Return the (x, y) coordinate for the center point of the cell that contains the specified text.  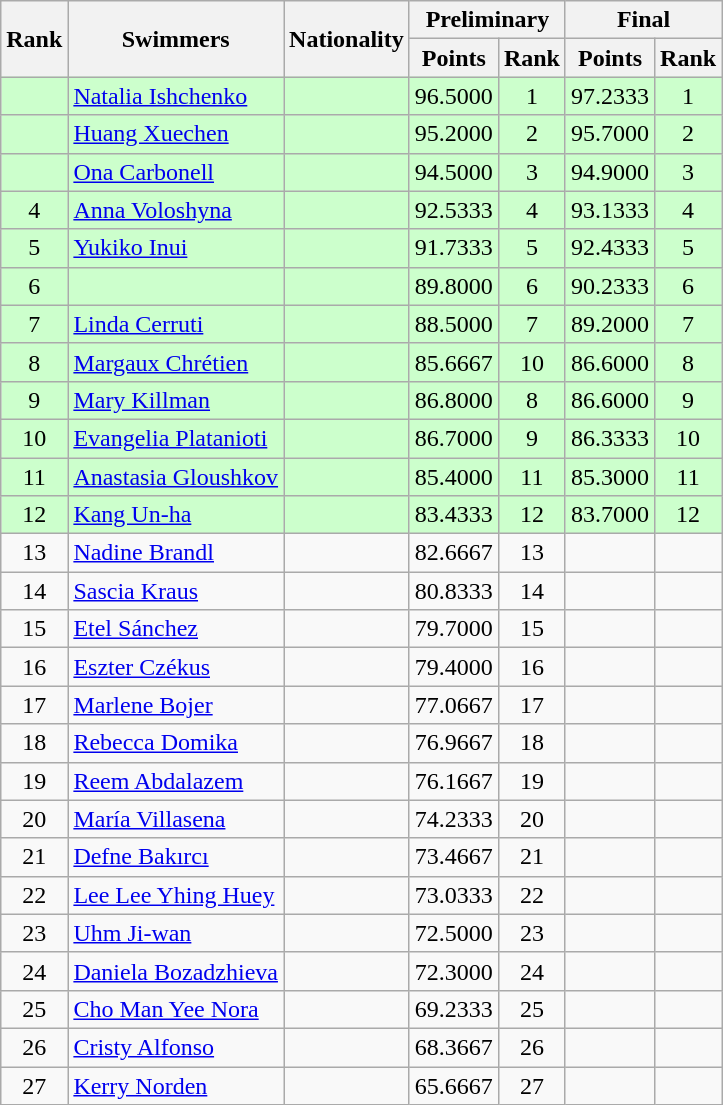
Nationality (347, 39)
72.5000 (454, 933)
88.5000 (454, 324)
Sascia Kraus (176, 591)
93.1333 (610, 210)
89.8000 (454, 286)
Evangelia Platanioti (176, 438)
Swimmers (176, 39)
76.1667 (454, 781)
Eszter Czékus (176, 667)
Huang Xuechen (176, 134)
Linda Cerruti (176, 324)
94.9000 (610, 172)
79.7000 (454, 629)
85.4000 (454, 477)
73.0333 (454, 895)
Cho Man Yee Nora (176, 1009)
80.8333 (454, 591)
94.5000 (454, 172)
91.7333 (454, 248)
Etel Sánchez (176, 629)
Final (643, 20)
86.8000 (454, 400)
68.3667 (454, 1047)
Mary Killman (176, 400)
72.3000 (454, 971)
Ona Carbonell (176, 172)
89.2000 (610, 324)
86.3333 (610, 438)
95.2000 (454, 134)
73.4667 (454, 857)
79.4000 (454, 667)
92.4333 (610, 248)
95.7000 (610, 134)
Kerry Norden (176, 1085)
92.5333 (454, 210)
69.2333 (454, 1009)
Margaux Chrétien (176, 362)
83.7000 (610, 515)
65.6667 (454, 1085)
Natalia Ishchenko (176, 96)
85.3000 (610, 477)
97.2333 (610, 96)
82.6667 (454, 553)
85.6667 (454, 362)
María Villasena (176, 819)
77.0667 (454, 705)
86.7000 (454, 438)
Yukiko Inui (176, 248)
74.2333 (454, 819)
83.4333 (454, 515)
Marlene Bojer (176, 705)
Cristy Alfonso (176, 1047)
Preliminary (487, 20)
Nadine Brandl (176, 553)
Kang Un-ha (176, 515)
Rebecca Domika (176, 743)
96.5000 (454, 96)
Anastasia Gloushkov (176, 477)
Reem Abdalazem (176, 781)
Lee Lee Yhing Huey (176, 895)
Anna Voloshyna (176, 210)
Defne Bakırcı (176, 857)
Daniela Bozadzhieva (176, 971)
90.2333 (610, 286)
Uhm Ji-wan (176, 933)
76.9667 (454, 743)
